Scan for the cell matching the given text and deliver its [X, Y] coordinate at center. 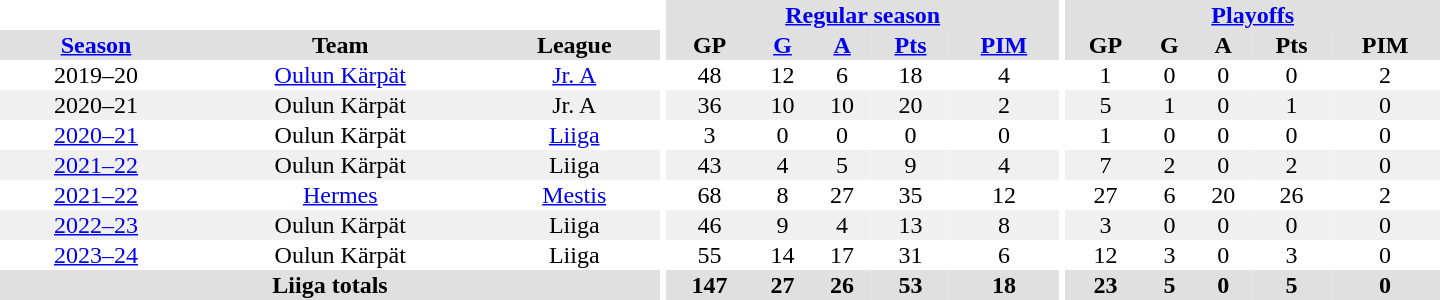
55 [710, 255]
Season [96, 45]
Mestis [574, 195]
2023–24 [96, 255]
35 [910, 195]
43 [710, 165]
Playoffs [1252, 15]
68 [710, 195]
36 [710, 105]
17 [842, 255]
23 [1105, 285]
7 [1105, 165]
Regular season [863, 15]
2022–23 [96, 225]
Team [340, 45]
13 [910, 225]
League [574, 45]
2019–20 [96, 75]
14 [783, 255]
147 [710, 285]
Hermes [340, 195]
31 [910, 255]
53 [910, 285]
Liiga totals [330, 285]
48 [710, 75]
46 [710, 225]
